Return (X, Y) of the center of cell containing provided text 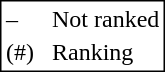
Ranking (105, 53)
Not ranked (105, 19)
(#) (20, 53)
– (20, 19)
